Capture the cell that displays the provided text and extract its (X, Y) central coordinate. 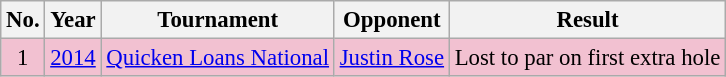
Opponent (392, 20)
Result (587, 20)
Tournament (218, 20)
Quicken Loans National (218, 58)
Justin Rose (392, 58)
Year (73, 20)
1 (23, 58)
No. (23, 20)
Lost to par on first extra hole (587, 58)
2014 (73, 58)
